For the text-containing cell, return its midpoint in [x, y] coordinate format. 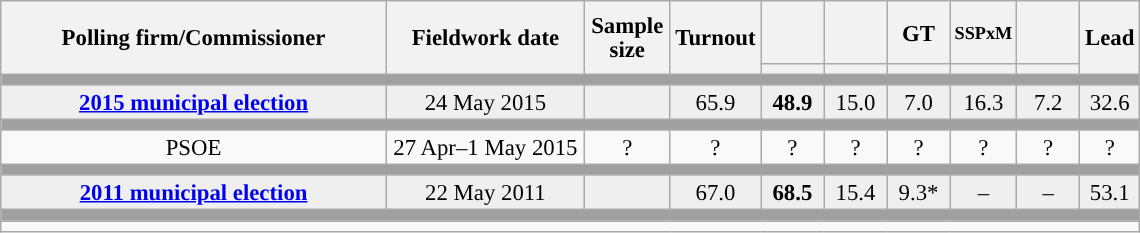
48.9 [792, 102]
15.4 [856, 194]
65.9 [716, 102]
27 Apr–1 May 2015 [485, 148]
2011 municipal election [194, 194]
Turnout [716, 38]
Fieldwork date [485, 38]
Lead [1110, 38]
16.3 [984, 102]
9.3* [918, 194]
53.1 [1110, 194]
15.0 [856, 102]
PSOE [194, 148]
22 May 2011 [485, 194]
7.0 [918, 102]
67.0 [716, 194]
Polling firm/Commissioner [194, 38]
2015 municipal election [194, 102]
Sample size [627, 38]
24 May 2015 [485, 102]
SSPxM [984, 32]
32.6 [1110, 102]
GT [918, 32]
68.5 [792, 194]
7.2 [1048, 102]
